Provide the (x, y) coordinate of the cell's center where the given text is located.  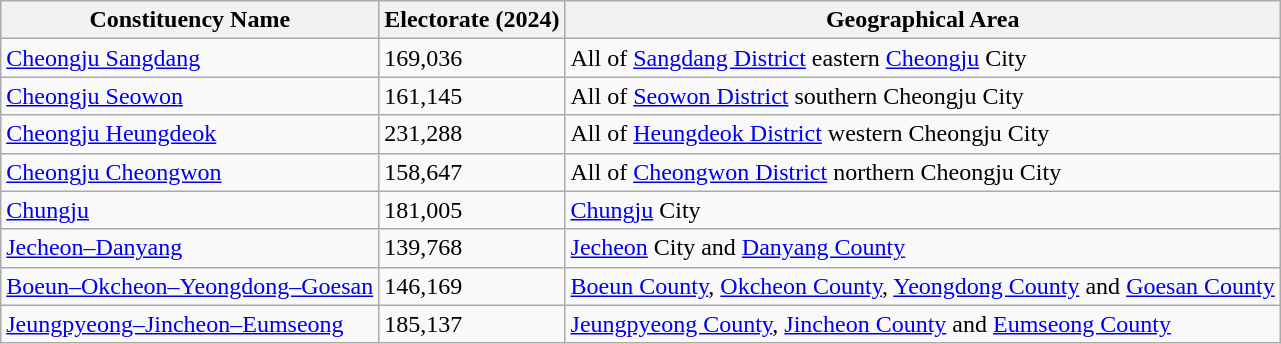
139,768 (472, 248)
Jecheon City and Danyang County (922, 248)
Chungju City (922, 210)
Cheongju Heungdeok (190, 134)
Chungju (190, 210)
All of Sangdang District eastern Cheongju City (922, 58)
Electorate (2024) (472, 20)
All of Seowon District southern Cheongju City (922, 96)
Jecheon–Danyang (190, 248)
Constituency Name (190, 20)
161,145 (472, 96)
185,137 (472, 324)
Jeungpyeong–Jincheon–Eumseong (190, 324)
Cheongju Cheongwon (190, 172)
Cheongju Seowon (190, 96)
Boeun–Okcheon–Yeongdong–Goesan (190, 286)
231,288 (472, 134)
Jeungpyeong County, Jincheon County and Eumseong County (922, 324)
All of Heungdeok District western Cheongju City (922, 134)
All of Cheongwon District northern Cheongju City (922, 172)
169,036 (472, 58)
Cheongju Sangdang (190, 58)
181,005 (472, 210)
Geographical Area (922, 20)
158,647 (472, 172)
146,169 (472, 286)
Boeun County, Okcheon County, Yeongdong County and Goesan County (922, 286)
